From the cell containing the given text, extract its center point as [x, y] coordinate. 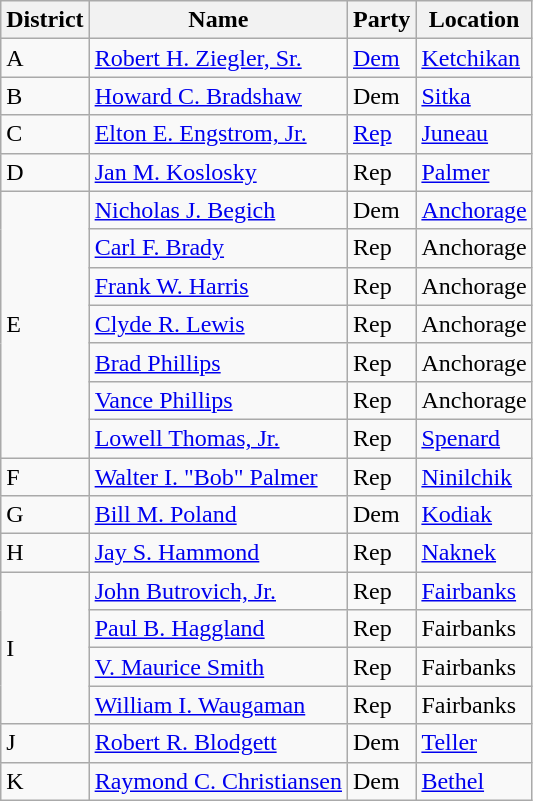
Ninilchik [474, 477]
Carl F. Brady [218, 248]
D [45, 172]
G [45, 515]
Jan M. Koslosky [218, 172]
Elton E. Engstrom, Jr. [218, 134]
Walter I. "Bob" Palmer [218, 477]
William I. Waugaman [218, 705]
Palmer [474, 172]
Brad Phillips [218, 362]
Bill M. Poland [218, 515]
B [45, 96]
Clyde R. Lewis [218, 324]
A [45, 58]
Bethel [474, 781]
Raymond C. Christiansen [218, 781]
J [45, 743]
Frank W. Harris [218, 286]
Robert H. Ziegler, Sr. [218, 58]
Vance Phillips [218, 400]
Juneau [474, 134]
Kodiak [474, 515]
Ketchikan [474, 58]
Sitka [474, 96]
Jay S. Hammond [218, 553]
C [45, 134]
Spenard [474, 438]
John Butrovich, Jr. [218, 591]
H [45, 553]
Location [474, 20]
Name [218, 20]
Party [382, 20]
Robert R. Blodgett [218, 743]
E [45, 324]
Lowell Thomas, Jr. [218, 438]
K [45, 781]
Naknek [474, 553]
Teller [474, 743]
District [45, 20]
Nicholas J. Begich [218, 210]
V. Maurice Smith [218, 667]
Paul B. Haggland [218, 629]
I [45, 648]
F [45, 477]
Howard C. Bradshaw [218, 96]
